Capture the cell that displays the provided text and extract its (x, y) central coordinate. 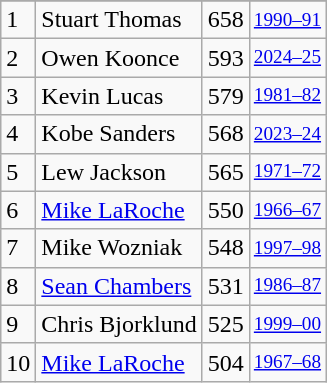
658 (226, 20)
4 (18, 134)
3 (18, 96)
550 (226, 210)
531 (226, 286)
Kobe Sanders (119, 134)
1990–91 (287, 20)
593 (226, 58)
Owen Koonce (119, 58)
5 (18, 172)
8 (18, 286)
2 (18, 58)
Stuart Thomas (119, 20)
6 (18, 210)
1 (18, 20)
Kevin Lucas (119, 96)
1997–98 (287, 248)
1999–00 (287, 324)
10 (18, 362)
7 (18, 248)
568 (226, 134)
Mike Wozniak (119, 248)
Chris Bjorklund (119, 324)
Sean Chambers (119, 286)
9 (18, 324)
504 (226, 362)
2023–24 (287, 134)
Lew Jackson (119, 172)
548 (226, 248)
1971–72 (287, 172)
1967–68 (287, 362)
565 (226, 172)
2024–25 (287, 58)
1966–67 (287, 210)
525 (226, 324)
579 (226, 96)
1981–82 (287, 96)
1986–87 (287, 286)
